Provide the [X, Y] coordinate of the cell's center where the given text is located.  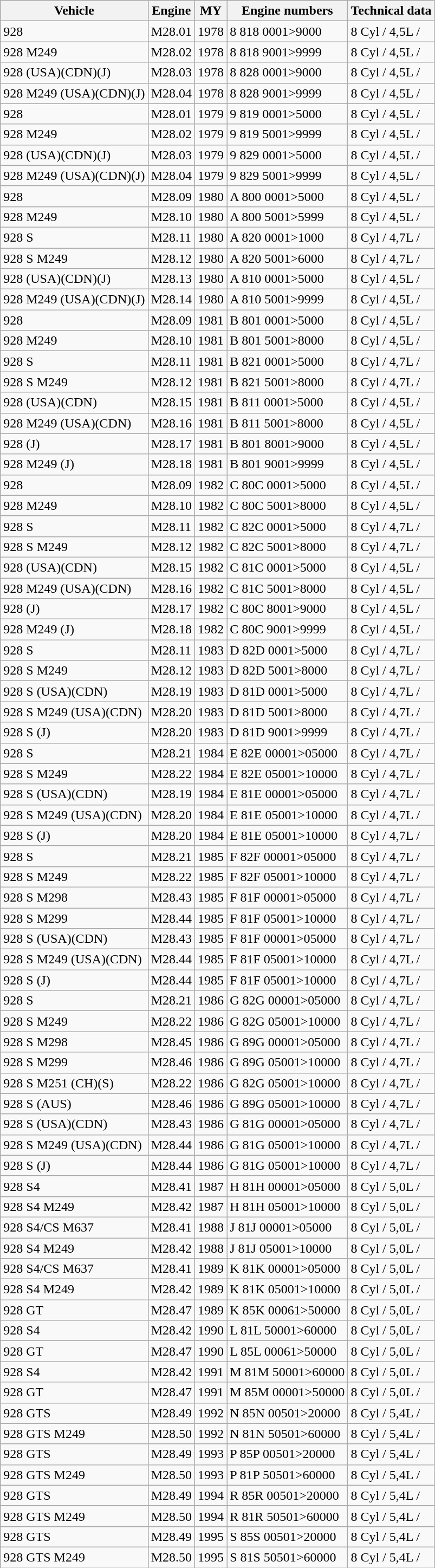
M28.14 [171, 300]
R 81R 50501>60000 [287, 1516]
E 82E 05001>10000 [287, 774]
K 81K 05001>10000 [287, 1290]
M 81M 50001>60000 [287, 1372]
9 819 5001>9999 [287, 134]
G 82G 00001>05000 [287, 1001]
M 85M 00001>50000 [287, 1392]
P 85P 00501>20000 [287, 1454]
C 80C 8001>9000 [287, 609]
L 85L 00061>50000 [287, 1351]
G 89G 00001>05000 [287, 1042]
B 801 8001>9000 [287, 444]
S 85S 00501>20000 [287, 1537]
928 S M251 (CH)(S) [74, 1083]
Engine [171, 11]
F 82F 05001>10000 [287, 877]
Technical data [391, 11]
8 828 0001>9000 [287, 73]
D 81D 0001>5000 [287, 691]
C 80C 5001>8000 [287, 506]
Vehicle [74, 11]
D 82D 0001>5000 [287, 650]
M28.45 [171, 1042]
C 81C 5001>8000 [287, 588]
A 800 0001>5000 [287, 196]
A 810 5001>9999 [287, 300]
B 811 5001>8000 [287, 423]
D 81D 5001>8000 [287, 712]
9 819 0001>5000 [287, 114]
8 828 9001>9999 [287, 93]
928 S (AUS) [74, 1104]
G 81G 00001>05000 [287, 1124]
E 81E 00001>05000 [287, 794]
P 81P 50501>60000 [287, 1475]
C 80C 9001>9999 [287, 630]
D 82D 5001>8000 [287, 671]
8 818 9001>9999 [287, 52]
K 85K 00061>50000 [287, 1310]
M28.13 [171, 279]
N 81N 50501>60000 [287, 1434]
J 81J 05001>10000 [287, 1248]
N 85N 00501>20000 [287, 1413]
Engine numbers [287, 11]
D 81D 9001>9999 [287, 733]
A 800 5001>5999 [287, 217]
J 81J 00001>05000 [287, 1227]
H 81H 05001>10000 [287, 1207]
MY [211, 11]
A 810 0001>5000 [287, 279]
C 81C 0001>5000 [287, 567]
R 85R 00501>20000 [287, 1495]
C 82C 5001>8000 [287, 547]
H 81H 00001>05000 [287, 1186]
9 829 5001>9999 [287, 176]
F 82F 00001>05000 [287, 856]
L 81L 50001>60000 [287, 1331]
B 821 5001>8000 [287, 382]
B 811 0001>5000 [287, 403]
A 820 5001>6000 [287, 258]
A 820 0001>1000 [287, 237]
C 80C 0001>5000 [287, 485]
B 801 9001>9999 [287, 464]
E 82E 00001>05000 [287, 753]
B 821 0001>5000 [287, 361]
K 81K 00001>05000 [287, 1269]
C 82C 0001>5000 [287, 526]
B 801 5001>8000 [287, 341]
B 801 0001>5000 [287, 320]
9 829 0001>5000 [287, 155]
S 81S 50501>60000 [287, 1557]
8 818 0001>9000 [287, 31]
